For the text-containing cell, return its midpoint in (x, y) coordinate format. 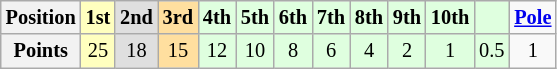
9th (407, 17)
10 (255, 51)
3rd (178, 17)
15 (178, 51)
10th (450, 17)
7th (331, 17)
2nd (136, 17)
6th (293, 17)
18 (136, 51)
4th (217, 17)
Position (41, 17)
6 (331, 51)
1st (98, 17)
Pole (532, 17)
0.5 (492, 51)
Points (41, 51)
5th (255, 17)
8 (293, 51)
8th (369, 17)
12 (217, 51)
25 (98, 51)
2 (407, 51)
4 (369, 51)
